Extract the (x, y) coordinate from the center of the cell holding the provided text.  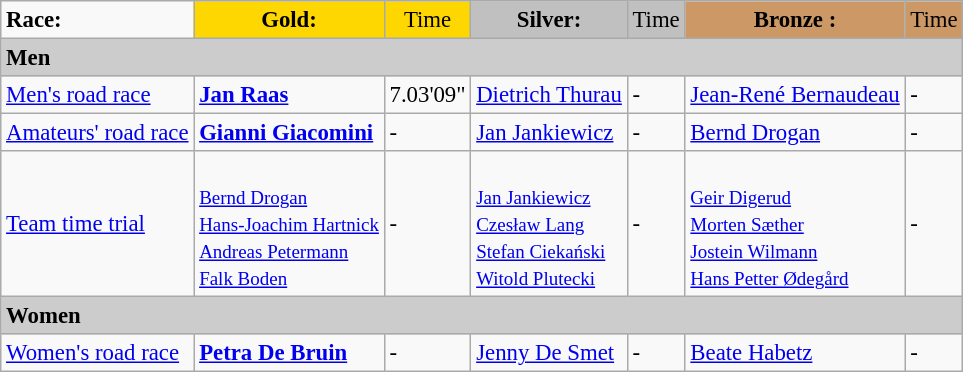
Dietrich Thurau (549, 95)
7.03'09" (428, 95)
Team time trial (98, 224)
Bernd Drogan (795, 133)
Men (482, 58)
Women's road race (98, 353)
Jan Jankiewicz (549, 133)
Bernd Drogan Hans-Joachim Hartnick Andreas Petermann Falk Boden (289, 224)
Silver: (549, 20)
Gold: (289, 20)
Beate Habetz (795, 353)
Jenny De Smet (549, 353)
Jan Raas (289, 95)
Women (482, 316)
Jan Jankiewicz Czesław Lang Stefan Ciekański Witold Plutecki (549, 224)
Race: (98, 20)
Amateurs' road race (98, 133)
Men's road race (98, 95)
Petra De Bruin (289, 353)
Gianni Giacomini (289, 133)
Jean-René Bernaudeau (795, 95)
Bronze : (795, 20)
Geir Digerud Morten Sæther Jostein Wilmann Hans Petter Ødegård (795, 224)
